Capture the cell that displays the provided text and extract its [X, Y] central coordinate. 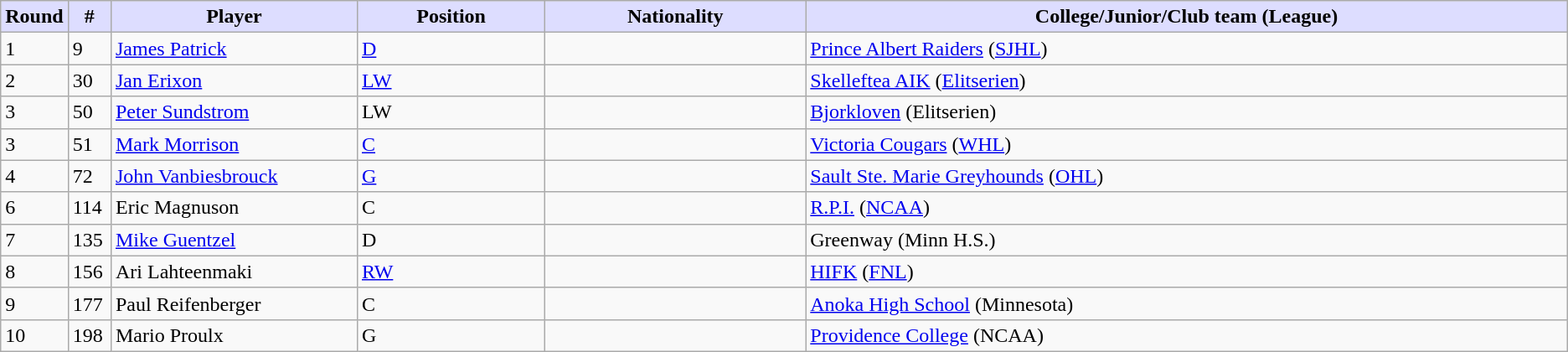
2 [34, 80]
72 [89, 176]
1 [34, 49]
Jan Erixon [234, 80]
Position [451, 17]
Anoka High School (Minnesota) [1186, 303]
198 [89, 335]
James Patrick [234, 49]
Paul Reifenberger [234, 303]
156 [89, 272]
177 [89, 303]
51 [89, 144]
Sault Ste. Marie Greyhounds (OHL) [1186, 176]
John Vanbiesbrouck [234, 176]
Mike Guentzel [234, 240]
R.P.I. (NCAA) [1186, 208]
# [89, 17]
7 [34, 240]
RW [451, 272]
Victoria Cougars (WHL) [1186, 144]
10 [34, 335]
Prince Albert Raiders (SJHL) [1186, 49]
Round [34, 17]
Nationality [675, 17]
135 [89, 240]
114 [89, 208]
6 [34, 208]
Peter Sundstrom [234, 112]
Mario Proulx [234, 335]
Providence College (NCAA) [1186, 335]
Ari Lahteenmaki [234, 272]
Eric Magnuson [234, 208]
HIFK (FNL) [1186, 272]
Player [234, 17]
8 [34, 272]
50 [89, 112]
Bjorkloven (Elitserien) [1186, 112]
Mark Morrison [234, 144]
Skelleftea AIK (Elitserien) [1186, 80]
Greenway (Minn H.S.) [1186, 240]
30 [89, 80]
College/Junior/Club team (League) [1186, 17]
4 [34, 176]
